For the text-containing cell, return its midpoint in [X, Y] coordinate format. 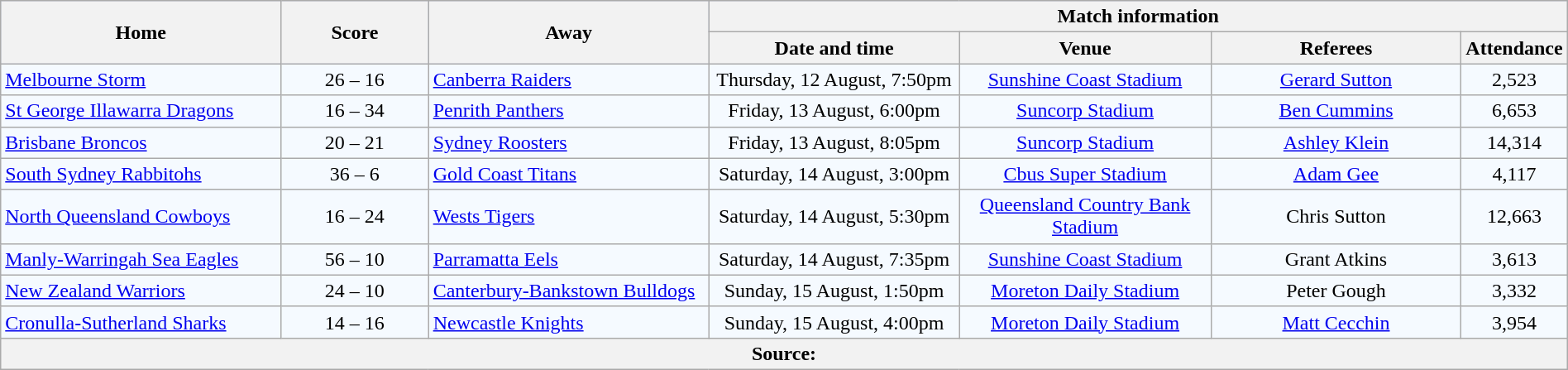
Saturday, 14 August, 3:00pm [834, 174]
2,523 [1514, 79]
24 – 10 [356, 291]
Gerard Sutton [1336, 79]
Sunday, 15 August, 4:00pm [834, 322]
14 – 16 [356, 322]
Thursday, 12 August, 7:50pm [834, 79]
Peter Gough [1336, 291]
20 – 21 [356, 142]
Matt Cecchin [1336, 322]
Date and time [834, 48]
Wests Tigers [569, 217]
Source: [784, 353]
3,954 [1514, 322]
Friday, 13 August, 6:00pm [834, 111]
Ben Cummins [1336, 111]
Sydney Roosters [569, 142]
Friday, 13 August, 8:05pm [834, 142]
Manly-Warringah Sea Eagles [141, 259]
3,332 [1514, 291]
New Zealand Warriors [141, 291]
Queensland Country Bank Stadium [1085, 217]
3,613 [1514, 259]
Brisbane Broncos [141, 142]
14,314 [1514, 142]
Referees [1336, 48]
Venue [1085, 48]
36 – 6 [356, 174]
St George Illawarra Dragons [141, 111]
Canberra Raiders [569, 79]
Newcastle Knights [569, 322]
4,117 [1514, 174]
Gold Coast Titans [569, 174]
North Queensland Cowboys [141, 217]
26 – 16 [356, 79]
Cbus Super Stadium [1085, 174]
6,653 [1514, 111]
Saturday, 14 August, 5:30pm [834, 217]
Match information [1138, 17]
12,663 [1514, 217]
56 – 10 [356, 259]
Parramatta Eels [569, 259]
Penrith Panthers [569, 111]
Score [356, 32]
Melbourne Storm [141, 79]
Away [569, 32]
Cronulla-Sutherland Sharks [141, 322]
16 – 24 [356, 217]
Saturday, 14 August, 7:35pm [834, 259]
Sunday, 15 August, 1:50pm [834, 291]
Grant Atkins [1336, 259]
Canterbury-Bankstown Bulldogs [569, 291]
Attendance [1514, 48]
Chris Sutton [1336, 217]
South Sydney Rabbitohs [141, 174]
16 – 34 [356, 111]
Ashley Klein [1336, 142]
Home [141, 32]
Adam Gee [1336, 174]
